Search for the cell housing the specified text and yield its [X, Y] center coordinate. 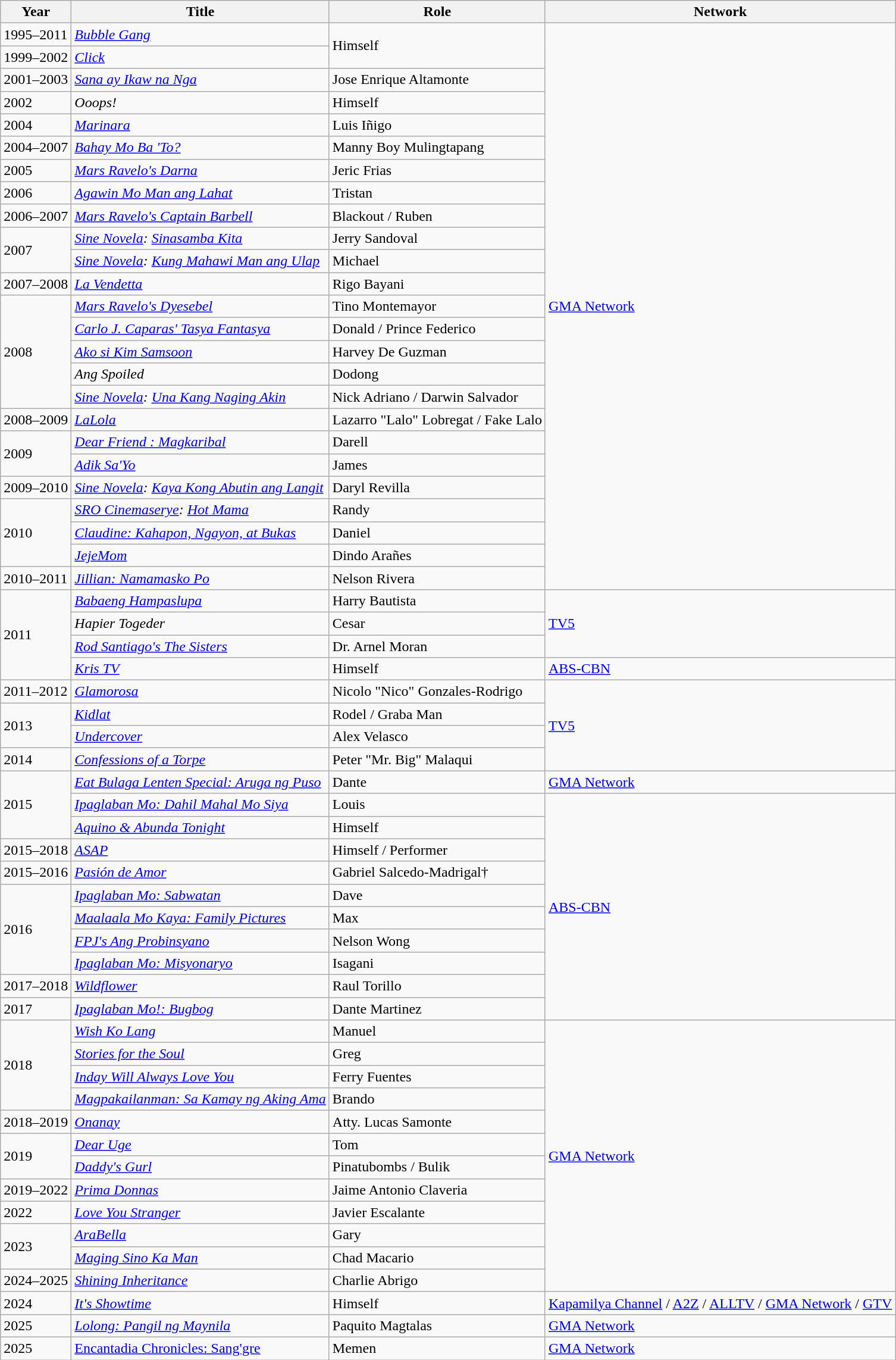
La Vendetta [200, 284]
Claudine: Kahapon, Ngayon, at Bukas [200, 533]
2016 [36, 929]
Jaime Antonio Claveria [437, 1190]
Lolong: Pangil ng Maynila [200, 1325]
Encantadia Chronicles: Sang'gre [200, 1348]
2022 [36, 1212]
Chad Macario [437, 1258]
Mars Ravelo's Darna [200, 170]
2024–2025 [36, 1280]
2015–2018 [36, 850]
Babaeng Hampaslupa [200, 601]
Ferry Fuentes [437, 1077]
2007 [36, 249]
Magpakailanman: Sa Kamay ng Aking Ama [200, 1099]
Stories for the Soul [200, 1054]
Kapamilya Channel / A2Z / ALLTV / GMA Network / GTV [720, 1303]
It's Showtime [200, 1303]
Ako si Kim Samsoon [200, 352]
LaLola [200, 420]
Shining Inheritance [200, 1280]
Dear Friend : Magkaribal [200, 442]
2001–2003 [36, 80]
Sine Novela: Sinasamba Kita [200, 238]
Love You Stranger [200, 1212]
Memen [437, 1348]
Manny Boy Mulingtapang [437, 148]
Title [200, 12]
Jose Enrique Altamonte [437, 80]
Wish Ko Lang [200, 1031]
2007–2008 [36, 284]
Dante [437, 782]
Tino Montemayor [437, 307]
Sine Novela: Una Kang Naging Akin [200, 397]
Javier Escalante [437, 1212]
Rodel / Graba Man [437, 714]
2015–2016 [36, 873]
Max [437, 918]
Michael [437, 261]
Daniel [437, 533]
Raul Torillo [437, 986]
Onanay [200, 1122]
Louis [437, 805]
Nicolo "Nico" Gonzales-Rodrigo [437, 692]
Ipaglaban Mo: Misyonaryo [200, 963]
Agawin Mo Man ang Lahat [200, 193]
Tristan [437, 193]
Eat Bulaga Lenten Special: Aruga ng Puso [200, 782]
Lazarro "Lalo" Lobregat / Fake Lalo [437, 420]
Bubble Gang [200, 35]
Undercover [200, 737]
Harvey De Guzman [437, 352]
SRO Cinemaserye: Hot Mama [200, 510]
1995–2011 [36, 35]
Cesar [437, 623]
Dear Uge [200, 1145]
James [437, 465]
Isagani [437, 963]
Pasión de Amor [200, 873]
Adik Sa'Yo [200, 465]
2010 [36, 533]
Dodong [437, 374]
Dindo Arañes [437, 555]
Charlie Abrigo [437, 1280]
Blackout / Ruben [437, 215]
Gary [437, 1235]
Maalaala Mo Kaya: Family Pictures [200, 918]
Network [720, 12]
2008–2009 [36, 420]
Manuel [437, 1031]
2006–2007 [36, 215]
Harry Bautista [437, 601]
2017–2018 [36, 986]
2004–2007 [36, 148]
FPJ's Ang Probinsyano [200, 940]
Tom [437, 1145]
2014 [36, 759]
Daddy's Gurl [200, 1167]
Mars Ravelo's Dyesebel [200, 307]
Alex Velasco [437, 737]
Aquino & Abunda Tonight [200, 827]
2002 [36, 102]
Prima Donnas [200, 1190]
Confessions of a Torpe [200, 759]
Sana ay Ikaw na Nga [200, 80]
2011–2012 [36, 692]
Maging Sino Ka Man [200, 1258]
1999–2002 [36, 57]
Pinatubombs / Bulik [437, 1167]
AraBella [200, 1235]
2023 [36, 1246]
2004 [36, 125]
Dave [437, 895]
Atty. Lucas Samonte [437, 1122]
Nelson Wong [437, 940]
2009 [36, 454]
Ang Spoiled [200, 374]
2017 [36, 1009]
Role [437, 12]
Himself / Performer [437, 850]
Kris TV [200, 669]
2005 [36, 170]
Nelson Rivera [437, 578]
2010–2011 [36, 578]
Greg [437, 1054]
Inday Will Always Love You [200, 1077]
Jerry Sandoval [437, 238]
Luis Iñigo [437, 125]
2019–2022 [36, 1190]
2009–2010 [36, 487]
Mars Ravelo's Captain Barbell [200, 215]
Ipaglaban Mo: Sabwatan [200, 895]
2018–2019 [36, 1122]
Marinara [200, 125]
Glamorosa [200, 692]
Rigo Bayani [437, 284]
2024 [36, 1303]
Daryl Revilla [437, 487]
2006 [36, 193]
Hapier Togeder [200, 623]
Paquito Magtalas [437, 1325]
Kidlat [200, 714]
Darell [437, 442]
Dante Martinez [437, 1009]
Donald / Prince Federico [437, 329]
JejeMom [200, 555]
Jeric Frias [437, 170]
Bahay Mo Ba 'To? [200, 148]
Ooops! [200, 102]
Ipaglaban Mo: Dahil Mahal Mo Siya [200, 805]
Gabriel Salcedo-Madrigal† [437, 873]
Randy [437, 510]
2011 [36, 634]
Dr. Arnel Moran [437, 646]
Wildflower [200, 986]
2008 [36, 352]
Year [36, 12]
Carlo J. Caparas' Tasya Fantasya [200, 329]
2013 [36, 726]
Rod Santiago's The Sisters [200, 646]
2018 [36, 1065]
Peter "Mr. Big" Malaqui [437, 759]
Click [200, 57]
Nick Adriano / Darwin Salvador [437, 397]
Sine Novela: Kung Mahawi Man ang Ulap [200, 261]
Brando [437, 1099]
Jillian: Namamasko Po [200, 578]
ASAP [200, 850]
2019 [36, 1156]
Ipaglaban Mo!: Bugbog [200, 1009]
Sine Novela: Kaya Kong Abutin ang Langit [200, 487]
2015 [36, 805]
